Capture the cell that displays the provided text and extract its (x, y) central coordinate. 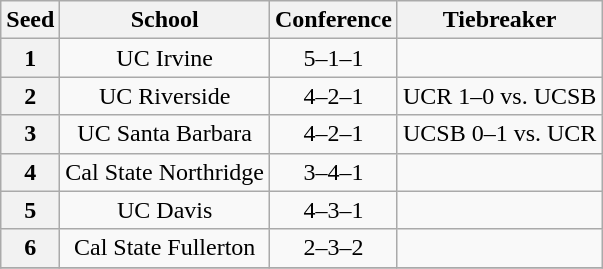
2 (30, 96)
UC Santa Barbara (165, 134)
6 (30, 248)
UCR 1–0 vs. UCSB (499, 96)
1 (30, 58)
4–3–1 (334, 210)
UC Riverside (165, 96)
Cal State Fullerton (165, 248)
4 (30, 172)
5 (30, 210)
Cal State Northridge (165, 172)
Conference (334, 20)
School (165, 20)
UCSB 0–1 vs. UCR (499, 134)
UC Irvine (165, 58)
3 (30, 134)
2–3–2 (334, 248)
UC Davis (165, 210)
Tiebreaker (499, 20)
Seed (30, 20)
3–4–1 (334, 172)
5–1–1 (334, 58)
